Determine the (x, y) coordinate at the center of the cell enclosing the given text.  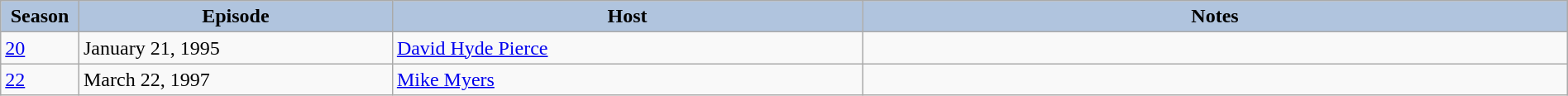
Notes (1216, 17)
20 (40, 48)
January 21, 1995 (235, 48)
David Hyde Pierce (627, 48)
Mike Myers (627, 79)
Host (627, 17)
Episode (235, 17)
March 22, 1997 (235, 79)
Season (40, 17)
22 (40, 79)
